Determine the (X, Y) coordinate at the center of the cell enclosing the given text.  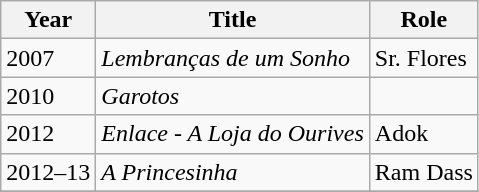
Enlace - A Loja do Ourives (232, 134)
2007 (48, 58)
Lembranças de um Sonho (232, 58)
A Princesinha (232, 172)
Ram Dass (424, 172)
Adok (424, 134)
Title (232, 20)
Role (424, 20)
2012–13 (48, 172)
2012 (48, 134)
Garotos (232, 96)
2010 (48, 96)
Sr. Flores (424, 58)
Year (48, 20)
